Capture the cell that displays the provided text and extract its [X, Y] central coordinate. 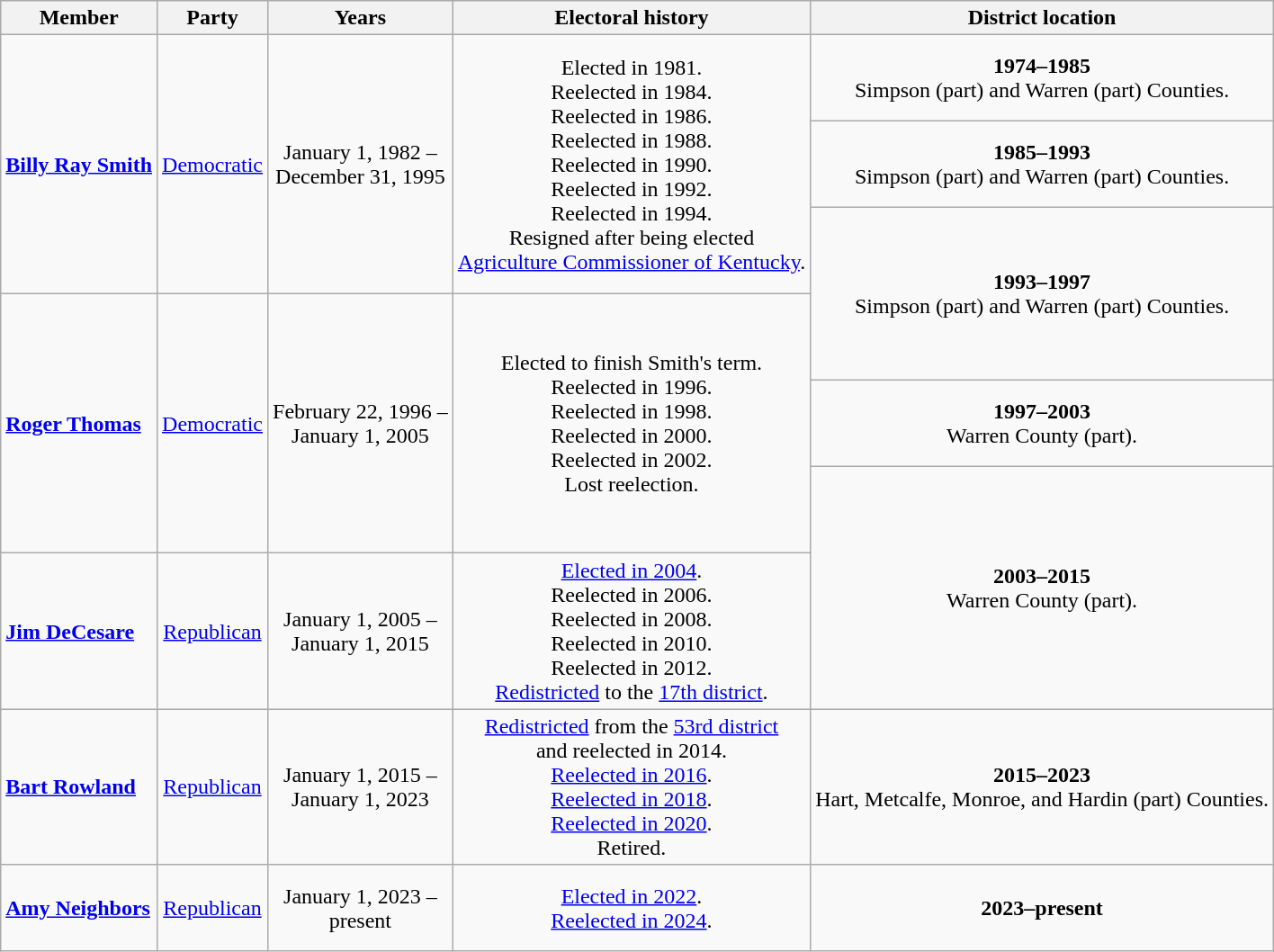
Roger Thomas [79, 424]
Elected to finish Smith's term.Reelected in 1996.Reelected in 1998.Reelected in 2000.Reelected in 2002.Lost reelection. [632, 424]
Electoral history [632, 18]
2003–2015Warren County (part). [1042, 588]
1974–1985Simpson (part) and Warren (part) Counties. [1042, 78]
1985–1993Simpson (part) and Warren (part) Counties. [1042, 165]
January 1, 2015 –January 1, 2023 [361, 786]
2015–2023Hart, Metcalfe, Monroe, and Hardin (part) Counties. [1042, 786]
Member [79, 18]
Party [212, 18]
February 22, 1996 –January 1, 2005 [361, 424]
2023–present [1042, 908]
January 1, 2005 –January 1, 2015 [361, 632]
District location [1042, 18]
Elected in 2022.Reelected in 2024. [632, 908]
Amy Neighbors [79, 908]
1997–2003Warren County (part). [1042, 424]
Bart Rowland [79, 786]
Elected in 2004.Reelected in 2006.Reelected in 2008.Reelected in 2010.Reelected in 2012.Redistricted to the 17th district. [632, 632]
1993–1997Simpson (part) and Warren (part) Counties. [1042, 294]
January 1, 1982 –December 31, 1995 [361, 165]
Years [361, 18]
Jim DeCesare [79, 632]
Billy Ray Smith [79, 165]
Redistricted from the 53rd districtand reelected in 2014.Reelected in 2016.Reelected in 2018.Reelected in 2020.Retired. [632, 786]
January 1, 2023 –present [361, 908]
